Identify which cell holds the provided text, then report its (x, y) central coordinate. 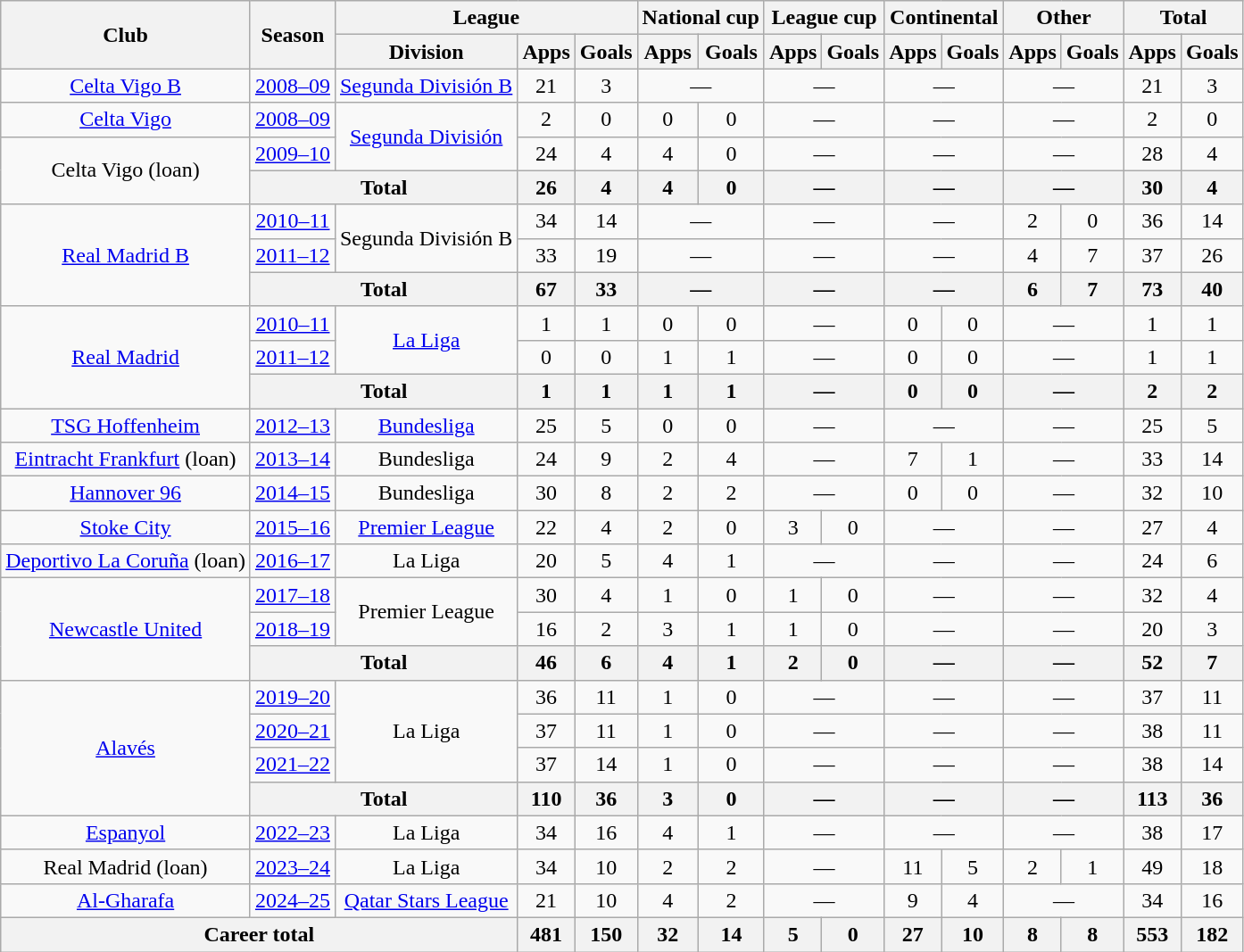
52 (1152, 663)
2014–15 (293, 493)
2023–24 (293, 866)
553 (1152, 934)
150 (606, 934)
Al-Gharafa (126, 900)
Espanyol (126, 832)
Eintracht Frankfurt (loan) (126, 459)
49 (1152, 866)
Celta Vigo (126, 120)
2015–16 (293, 527)
17 (1212, 832)
2012–13 (293, 426)
110 (546, 799)
Other (1064, 18)
2020–21 (293, 731)
2016–17 (293, 561)
Hannover 96 (126, 493)
46 (546, 663)
Real Madrid B (126, 255)
2019–20 (293, 697)
Celta Vigo (loan) (126, 170)
Segunda División (426, 137)
113 (1152, 799)
Celta Vigo B (126, 86)
Career total (259, 934)
2024–25 (293, 900)
2009–10 (293, 153)
Deportivo La Coruña (loan) (126, 561)
2013–14 (293, 459)
Newcastle United (126, 629)
73 (1152, 289)
19 (606, 255)
2018–19 (293, 629)
Alavés (126, 748)
Season (293, 35)
Real Madrid (loan) (126, 866)
67 (546, 289)
22 (546, 527)
481 (546, 934)
2021–22 (293, 765)
Division (426, 52)
Qatar Stars League (426, 900)
182 (1212, 934)
League (485, 18)
Continental (944, 18)
40 (1212, 289)
18 (1212, 866)
2022–23 (293, 832)
National cup (701, 18)
Real Madrid (126, 357)
League cup (824, 18)
2017–18 (293, 595)
28 (1152, 153)
TSG Hoffenheim (126, 426)
Club (126, 35)
Stoke City (126, 527)
